Capture the cell that displays the provided text and extract its [x, y] central coordinate. 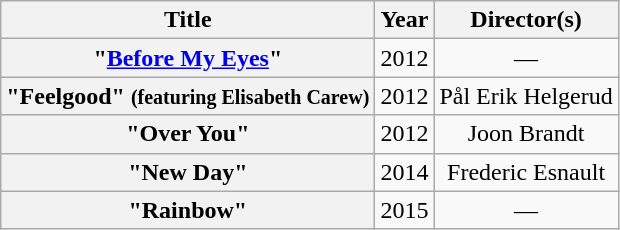
Pål Erik Helgerud [526, 96]
2015 [404, 210]
Joon Brandt [526, 134]
Title [188, 20]
Director(s) [526, 20]
Year [404, 20]
"Feelgood" (featuring Elisabeth Carew) [188, 96]
"Over You" [188, 134]
"Rainbow" [188, 210]
2014 [404, 172]
"New Day" [188, 172]
"Before My Eyes" [188, 58]
Frederic Esnault [526, 172]
